Locate the cell with the specified text and output its [x, y] center coordinate. 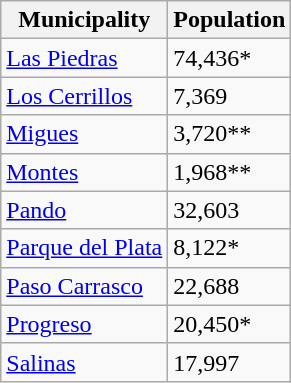
3,720** [230, 134]
Los Cerrillos [84, 96]
Montes [84, 172]
Migues [84, 134]
74,436* [230, 58]
32,603 [230, 210]
Municipality [84, 20]
Salinas [84, 362]
Progreso [84, 324]
Population [230, 20]
20,450* [230, 324]
22,688 [230, 286]
1,968** [230, 172]
Pando [84, 210]
Las Piedras [84, 58]
Paso Carrasco [84, 286]
Parque del Plata [84, 248]
8,122* [230, 248]
17,997 [230, 362]
7,369 [230, 96]
